From the cell containing the given text, extract its center point as (X, Y) coordinate. 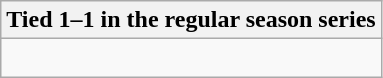
Tied 1–1 in the regular season series (191, 20)
